Locate the cell with the specified text and output its (x, y) center coordinate. 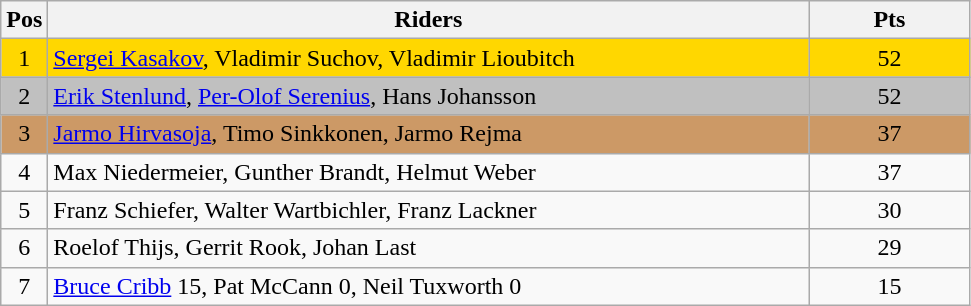
15 (890, 286)
3 (24, 134)
Pts (890, 20)
Roelof Thijs, Gerrit Rook, Johan Last (428, 248)
Bruce Cribb 15, Pat McCann 0, Neil Tuxworth 0 (428, 286)
4 (24, 172)
29 (890, 248)
7 (24, 286)
Max Niedermeier, Gunther Brandt, Helmut Weber (428, 172)
2 (24, 96)
5 (24, 210)
Jarmo Hirvasoja, Timo Sinkkonen, Jarmo Rejma (428, 134)
Franz Schiefer, Walter Wartbichler, Franz Lackner (428, 210)
Sergei Kasakov, Vladimir Suchov, Vladimir Lioubitch (428, 58)
Pos (24, 20)
Riders (428, 20)
6 (24, 248)
Erik Stenlund, Per-Olof Serenius, Hans Johansson (428, 96)
30 (890, 210)
1 (24, 58)
